Locate the cell with the specified text and output its (X, Y) center coordinate. 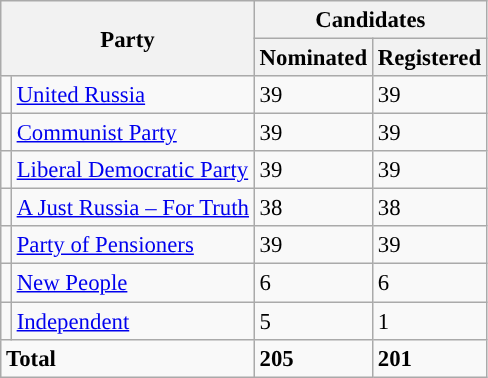
Party (128, 38)
1 (429, 321)
205 (313, 358)
5 (313, 321)
Nominated (313, 58)
Independent (132, 321)
Communist Party (132, 133)
United Russia (132, 95)
New People (132, 283)
A Just Russia – For Truth (132, 208)
Liberal Democratic Party (132, 170)
Candidates (370, 20)
Registered (429, 58)
Party of Pensioners (132, 245)
201 (429, 358)
Total (128, 358)
